For the text-containing cell, return its midpoint in [x, y] coordinate format. 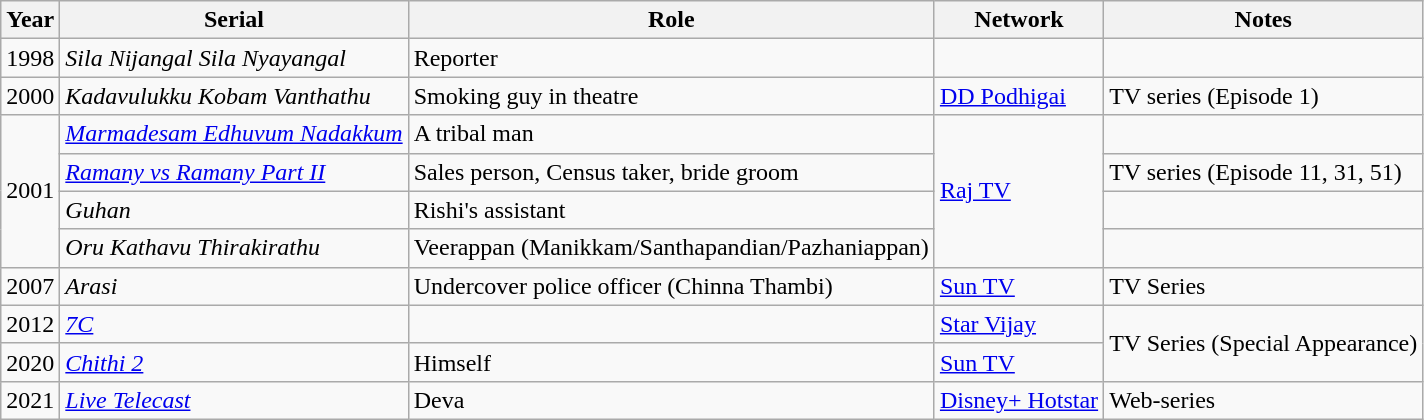
Serial [234, 20]
Rishi's assistant [671, 210]
Oru Kathavu Thirakirathu [234, 248]
2021 [30, 400]
2001 [30, 191]
Smoking guy in theatre [671, 96]
Chithi 2 [234, 362]
Veerappan (Manikkam/Santhapandian/Pazhaniappan) [671, 248]
TV series (Episode 1) [1264, 96]
A tribal man [671, 134]
Ramany vs Ramany Part II [234, 172]
TV series (Episode 11, 31, 51) [1264, 172]
1998 [30, 58]
Kadavulukku Kobam Vanthathu [234, 96]
Deva [671, 400]
Notes [1264, 20]
7C [234, 324]
TV Series [1264, 286]
Guhan [234, 210]
Network [1018, 20]
2007 [30, 286]
DD Podhigai [1018, 96]
Live Telecast [234, 400]
2020 [30, 362]
2000 [30, 96]
TV Series (Special Appearance) [1264, 343]
Year [30, 20]
Arasi [234, 286]
Sila Nijangal Sila Nyayangal [234, 58]
Undercover police officer (Chinna Thambi) [671, 286]
Sales person, Census taker, bride groom [671, 172]
Star Vijay [1018, 324]
Raj TV [1018, 191]
Himself [671, 362]
Web-series [1264, 400]
Reporter [671, 58]
Role [671, 20]
2012 [30, 324]
Disney+ Hotstar [1018, 400]
Marmadesam Edhuvum Nadakkum [234, 134]
